For the text-containing cell, return its midpoint in (X, Y) coordinate format. 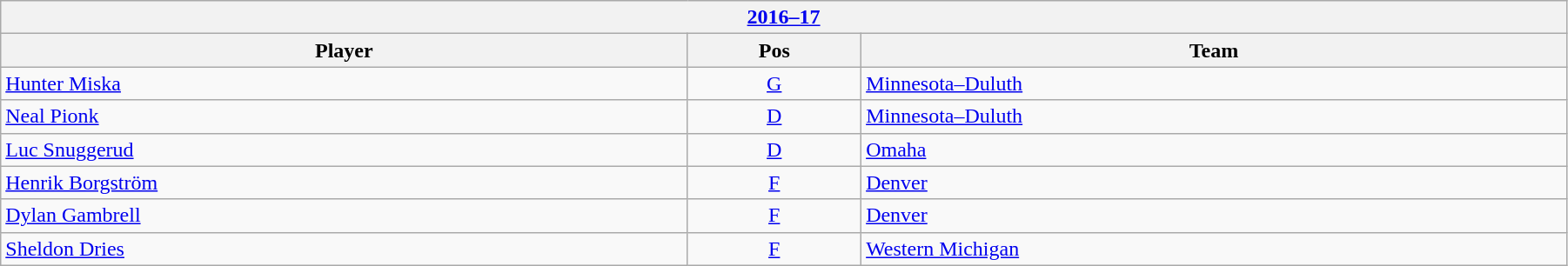
G (774, 83)
Omaha (1215, 150)
Neal Pionk (345, 116)
Dylan Gambrell (345, 216)
Luc Snuggerud (345, 150)
Western Michigan (1215, 249)
2016–17 (784, 17)
Player (345, 50)
Pos (774, 50)
Hunter Miska (345, 83)
Sheldon Dries (345, 249)
Henrik Borgström (345, 183)
Team (1215, 50)
